Determine the [x, y] coordinate at the center of the cell enclosing the given text.  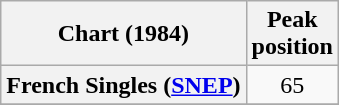
French Singles (SNEP) [124, 85]
Chart (1984) [124, 34]
65 [292, 85]
Peakposition [292, 34]
